Pinpoint the cell where the given text exists, returning its [x, y] midpoint coordinate. 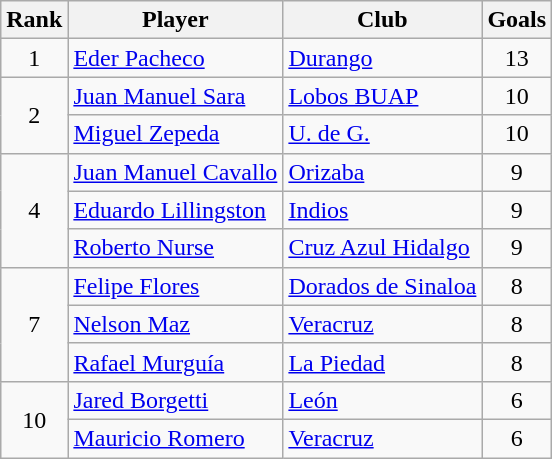
Indios [382, 210]
4 [34, 210]
Roberto Nurse [176, 248]
Miguel Zepeda [176, 134]
2 [34, 115]
Club [382, 20]
Juan Manuel Cavallo [176, 172]
Durango [382, 58]
Goals [517, 20]
7 [34, 324]
Mauricio Romero [176, 438]
Orizaba [382, 172]
Rafael Murguía [176, 362]
Rank [34, 20]
León [382, 400]
Nelson Maz [176, 324]
13 [517, 58]
1 [34, 58]
Eduardo Lillingston [176, 210]
Dorados de Sinaloa [382, 286]
Jared Borgetti [176, 400]
La Piedad [382, 362]
Cruz Azul Hidalgo [382, 248]
Lobos BUAP [382, 96]
Eder Pacheco [176, 58]
Juan Manuel Sara [176, 96]
U. de G. [382, 134]
Player [176, 20]
Felipe Flores [176, 286]
